Identify which cell holds the provided text, then report its [X, Y] central coordinate. 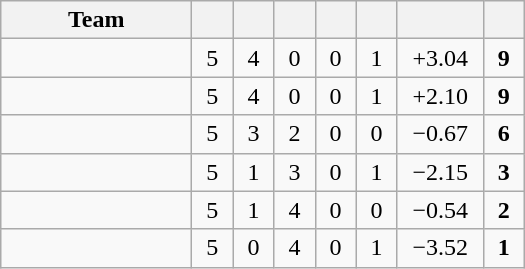
−3.52 [440, 248]
Team [96, 20]
+3.04 [440, 58]
+2.10 [440, 96]
−0.67 [440, 134]
−2.15 [440, 172]
−0.54 [440, 210]
6 [504, 134]
